Scan for the cell matching the given text and deliver its [X, Y] coordinate at center. 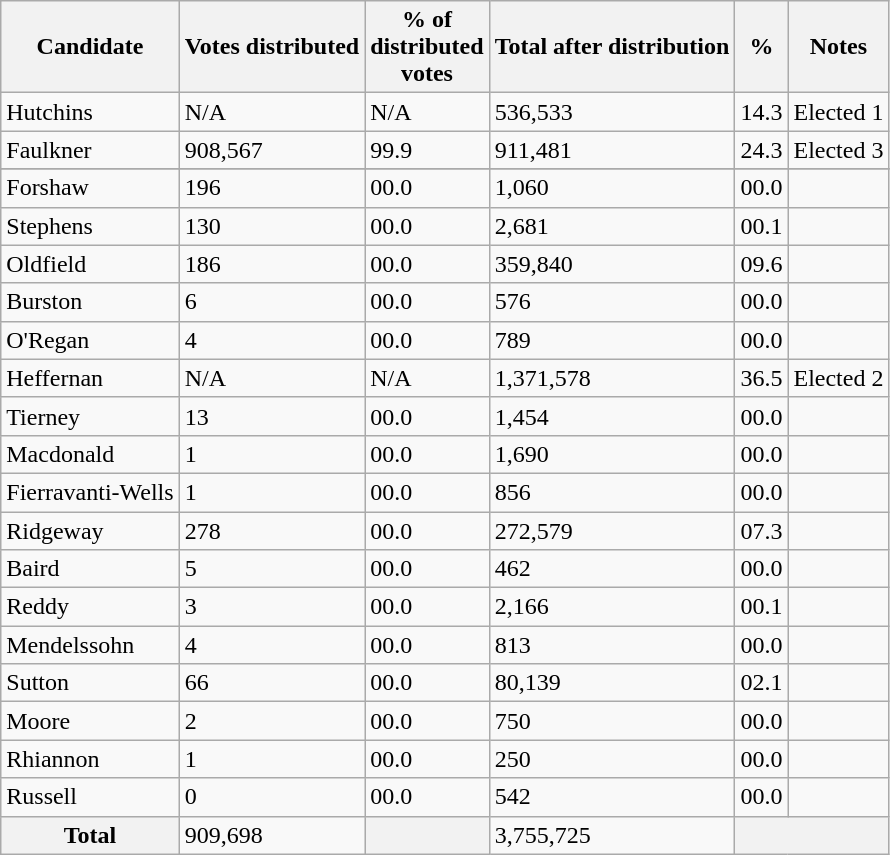
272,579 [612, 531]
Sutton [90, 683]
Candidate [90, 47]
1,690 [612, 454]
576 [612, 302]
Votes distributed [272, 47]
66 [272, 683]
813 [612, 645]
Heffernan [90, 378]
2,166 [612, 607]
196 [272, 188]
Moore [90, 721]
02.1 [762, 683]
359,840 [612, 264]
99.9 [427, 150]
Mendelssohn [90, 645]
Stephens [90, 226]
909,698 [272, 835]
Faulkner [90, 150]
07.3 [762, 531]
% [762, 47]
09.6 [762, 264]
278 [272, 531]
Elected 1 [838, 112]
Oldfield [90, 264]
462 [612, 569]
536,533 [612, 112]
1,371,578 [612, 378]
911,481 [612, 150]
Tierney [90, 416]
Russell [90, 797]
Elected 3 [838, 150]
856 [612, 492]
Total after distribution [612, 47]
Baird [90, 569]
130 [272, 226]
1,060 [612, 188]
542 [612, 797]
Elected 2 [838, 378]
Reddy [90, 607]
Ridgeway [90, 531]
186 [272, 264]
2 [272, 721]
Total [90, 835]
750 [612, 721]
13 [272, 416]
3,755,725 [612, 835]
Notes [838, 47]
Burston [90, 302]
3 [272, 607]
Rhiannon [90, 759]
789 [612, 340]
5 [272, 569]
Macdonald [90, 454]
O'Regan [90, 340]
80,139 [612, 683]
6 [272, 302]
2,681 [612, 226]
Fierravanti-Wells [90, 492]
% ofdistributedvotes [427, 47]
1,454 [612, 416]
36.5 [762, 378]
Hutchins [90, 112]
250 [612, 759]
14.3 [762, 112]
Forshaw [90, 188]
0 [272, 797]
24.3 [762, 150]
908,567 [272, 150]
